Locate the cell with the specified text and output its (X, Y) center coordinate. 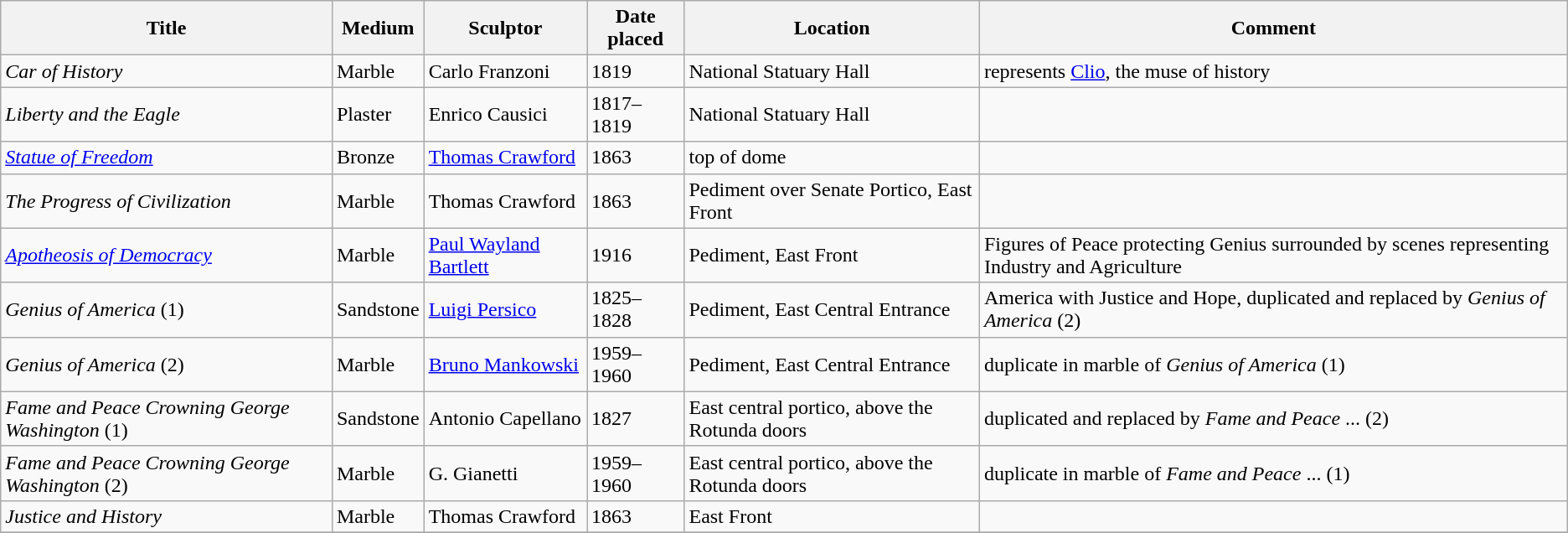
Luigi Persico (505, 310)
America with Justice and Hope, duplicated and replaced by Genius of America (2) (1273, 310)
1817–1819 (635, 114)
Antonio Capellano (505, 419)
Fame and Peace Crowning George Washington (2) (167, 473)
Car of History (167, 71)
Liberty and the Eagle (167, 114)
Medium (378, 28)
Plaster (378, 114)
Fame and Peace Crowning George Washington (1) (167, 419)
Enrico Causici (505, 114)
Bruno Mankowski (505, 364)
Paul Wayland Bartlett (505, 255)
Title (167, 28)
1827 (635, 419)
represents Clio, the muse of history (1273, 71)
The Progress of Civilization (167, 201)
1916 (635, 255)
Bronze (378, 158)
G. Gianetti (505, 473)
duplicate in marble of Genius of America (1) (1273, 364)
1825–1828 (635, 310)
Date placed (635, 28)
1819 (635, 71)
Statue of Freedom (167, 158)
Pediment over Senate Portico, East Front (832, 201)
East Front (832, 516)
Pediment, East Front (832, 255)
duplicate in marble of Fame and Peace ... (1) (1273, 473)
top of dome (832, 158)
Carlo Franzoni (505, 71)
Genius of America (1) (167, 310)
Location (832, 28)
duplicated and replaced by Fame and Peace ... (2) (1273, 419)
Comment (1273, 28)
Genius of America (2) (167, 364)
Sculptor (505, 28)
Justice and History (167, 516)
Figures of Peace protecting Genius surrounded by scenes representing Industry and Agriculture (1273, 255)
Apotheosis of Democracy (167, 255)
